Determine the (X, Y) coordinate at the center of the cell enclosing the given text.  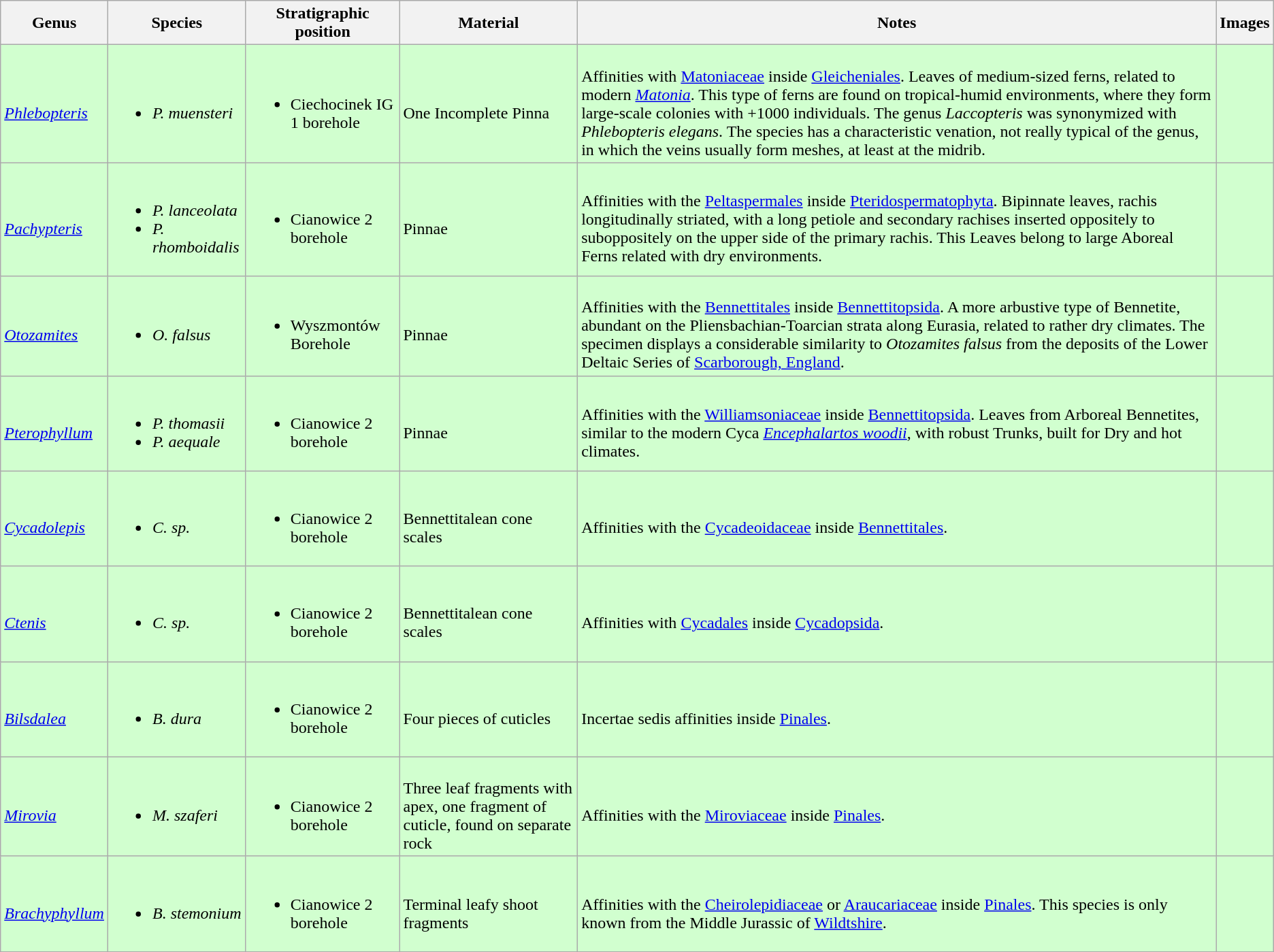
Phlebopteris (54, 103)
Three leaf fragments with apex, one fragment of cuticle, found on separate rock (489, 806)
B. stemonium (177, 904)
Notes (897, 23)
Affinities with the Cheirolepidiaceae or Araucariaceae inside Pinales. This species is only known from the Middle Jurassic of Wildtshire. (897, 904)
Species (177, 23)
M. szaferi (177, 806)
One Incomplete Pinna (489, 103)
Material (489, 23)
Affinities with the Miroviaceae inside Pinales. (897, 806)
Otozamites (54, 326)
Incertae sedis affinities inside Pinales. (897, 709)
Affinities with the Cycadeoidaceae inside Bennettitales. (897, 519)
Mirovia (54, 806)
Affinities with Cycadales inside Cycadopsida. (897, 614)
Bilsdalea (54, 709)
Cycadolepis (54, 519)
Images (1245, 23)
Genus (54, 23)
Pterophyllum (54, 423)
Ctenis (54, 614)
P. muensteri (177, 103)
P. lanceolataP. rhomboidalis (177, 219)
Ciechocinek IG 1 borehole (323, 103)
Wyszmontów Borehole (323, 326)
Terminal leafy shoot fragments (489, 904)
Pachypteris (54, 219)
Stratigraphic position (323, 23)
P. thomasiiP. aequale (177, 423)
Brachyphyllum (54, 904)
O. falsus (177, 326)
Four pieces of cuticles (489, 709)
B. dura (177, 709)
